Return (X, Y) of the center of cell containing provided text 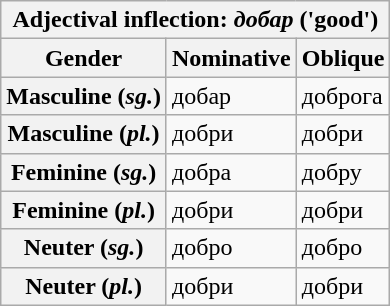
доброга (343, 96)
Oblique (343, 58)
Masculine (sg.) (84, 96)
Adjectival inflection: добар ('good') (196, 20)
Masculine (pl.) (84, 134)
Neuter (sg.) (84, 248)
добру (343, 172)
Neuter (pl.) (84, 286)
Feminine (pl.) (84, 210)
добра (231, 172)
Nominative (231, 58)
добар (231, 96)
Gender (84, 58)
Feminine (sg.) (84, 172)
